Return [X, Y] of the center of cell containing provided text 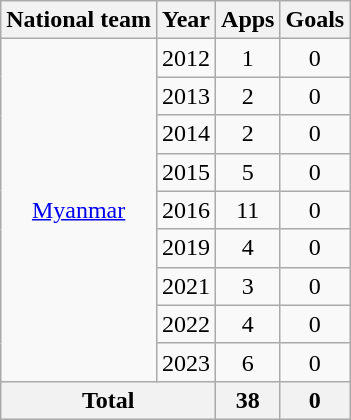
Myanmar [79, 210]
2019 [186, 248]
2012 [186, 58]
2014 [186, 134]
2016 [186, 210]
2013 [186, 96]
3 [248, 286]
2015 [186, 172]
National team [79, 20]
5 [248, 172]
2022 [186, 324]
2021 [186, 286]
11 [248, 210]
2023 [186, 362]
38 [248, 400]
1 [248, 58]
Apps [248, 20]
Goals [315, 20]
Total [108, 400]
6 [248, 362]
Year [186, 20]
